Output the (X, Y) coordinate of the center of the cell containing the given text.  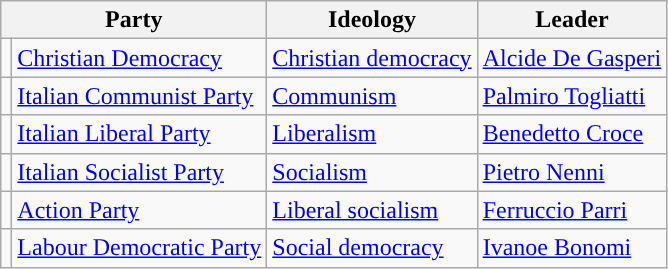
Social democracy (372, 248)
Ivanoe Bonomi (572, 248)
Pietro Nenni (572, 172)
Party (134, 20)
Benedetto Croce (572, 134)
Alcide De Gasperi (572, 58)
Christian democracy (372, 58)
Ferruccio Parri (572, 210)
Italian Socialist Party (140, 172)
Christian Democracy (140, 58)
Ideology (372, 20)
Palmiro Togliatti (572, 96)
Socialism (372, 172)
Communism (372, 96)
Leader (572, 20)
Italian Communist Party (140, 96)
Action Party (140, 210)
Labour Democratic Party (140, 248)
Italian Liberal Party (140, 134)
Liberalism (372, 134)
Liberal socialism (372, 210)
